Capture the cell that displays the provided text and extract its (X, Y) central coordinate. 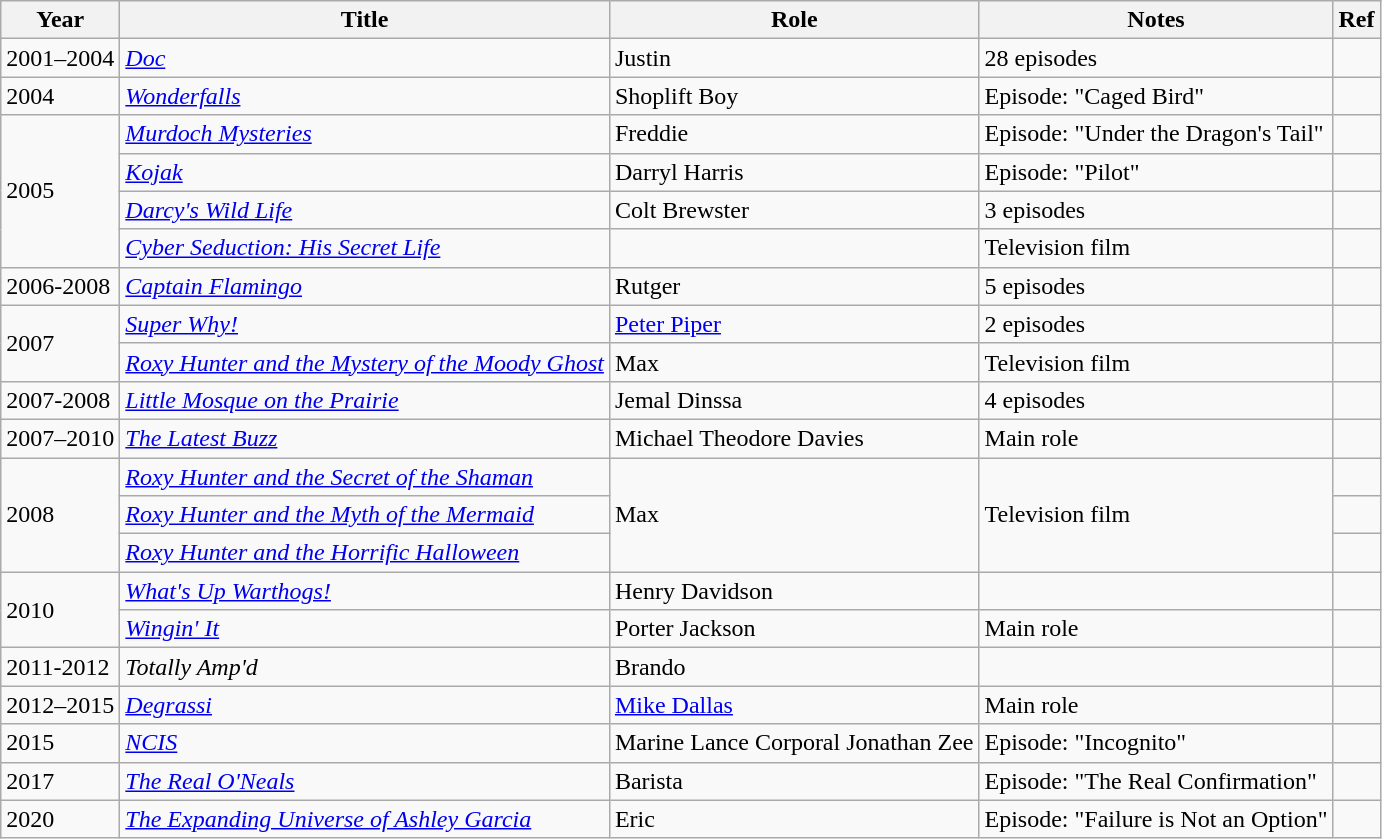
Cyber Seduction: His Secret Life (365, 248)
3 episodes (1156, 210)
Episode: "Under the Dragon's Tail" (1156, 134)
2012–2015 (60, 705)
Michael Theodore Davies (794, 438)
2007–2010 (60, 438)
2017 (60, 781)
Marine Lance Corporal Jonathan Zee (794, 743)
Rutger (794, 286)
Wonderfalls (365, 96)
2011-2012 (60, 667)
Porter Jackson (794, 629)
The Real O'Neals (365, 781)
2007 (60, 343)
Colt Brewster (794, 210)
5 episodes (1156, 286)
2005 (60, 191)
What's Up Warthogs! (365, 591)
Jemal Dinssa (794, 400)
Roxy Hunter and the Mystery of the Moody Ghost (365, 362)
Murdoch Mysteries (365, 134)
Kojak (365, 172)
28 episodes (1156, 58)
The Expanding Universe of Ashley Garcia (365, 819)
Episode: "The Real Confirmation" (1156, 781)
Darcy's Wild Life (365, 210)
Title (365, 20)
Episode: "Pilot" (1156, 172)
Little Mosque on the Prairie (365, 400)
2007-2008 (60, 400)
Brando (794, 667)
Henry Davidson (794, 591)
2004 (60, 96)
Freddie (794, 134)
Peter Piper (794, 324)
Degrassi (365, 705)
2001–2004 (60, 58)
Doc (365, 58)
Roxy Hunter and the Myth of the Mermaid (365, 515)
Mike Dallas (794, 705)
Shoplift Boy (794, 96)
Totally Amp'd (365, 667)
Eric (794, 819)
Year (60, 20)
Roxy Hunter and the Horrific Halloween (365, 553)
Captain Flamingo (365, 286)
Wingin' It (365, 629)
Episode: "Caged Bird" (1156, 96)
Episode: "Incognito" (1156, 743)
Super Why! (365, 324)
Episode: "Failure is Not an Option" (1156, 819)
Ref (1356, 20)
2020 (60, 819)
2 episodes (1156, 324)
The Latest Buzz (365, 438)
NCIS (365, 743)
Notes (1156, 20)
2010 (60, 610)
Roxy Hunter and the Secret of the Shaman (365, 477)
2015 (60, 743)
2006-2008 (60, 286)
Barista (794, 781)
Role (794, 20)
2008 (60, 515)
4 episodes (1156, 400)
Darryl Harris (794, 172)
Justin (794, 58)
